Return (X, Y) of the center of cell containing provided text 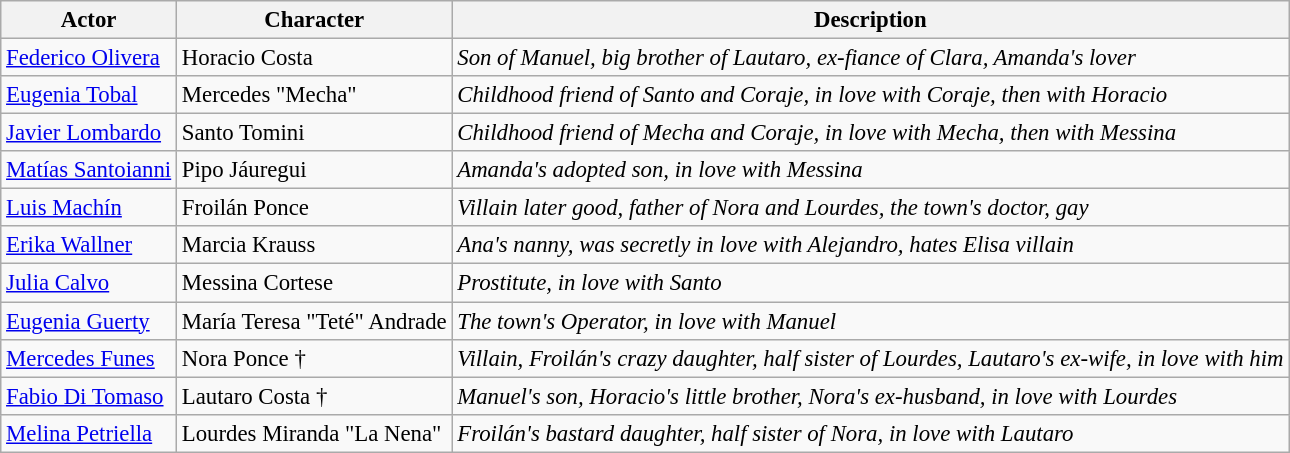
Villain later good, father of Nora and Lourdes, the town's doctor, gay (870, 208)
Eugenia Guerty (89, 321)
Julia Calvo (89, 283)
Froilán Ponce (314, 208)
Mercedes "Mecha" (314, 95)
Childhood friend of Mecha and Coraje, in love with Mecha, then with Messina (870, 133)
Horacio Costa (314, 58)
Matías Santoianni (89, 170)
Prostitute, in love with Santo (870, 283)
Description (870, 20)
Childhood friend of Santo and Coraje, in love with Coraje, then with Horacio (870, 95)
Santo Tomini (314, 133)
Fabio Di Tomaso (89, 396)
Lautaro Costa † (314, 396)
Manuel's son, Horacio's little brother, Nora's ex-husband, in love with Lourdes (870, 396)
Nora Ponce † (314, 358)
María Teresa "Teté" Andrade (314, 321)
Lourdes Miranda "La Nena" (314, 433)
Froilán's bastard daughter, half sister of Nora, in love with Lautaro (870, 433)
Pipo Jáuregui (314, 170)
Son of Manuel, big brother of Lautaro, ex-fiance of Clara, Amanda's lover (870, 58)
Eugenia Tobal (89, 95)
Character (314, 20)
Actor (89, 20)
Javier Lombardo (89, 133)
The town's Operator, in love with Manuel (870, 321)
Federico Olivera (89, 58)
Messina Cortese (314, 283)
Ana's nanny, was secretly in love with Alejandro, hates Elisa villain (870, 245)
Luis Machín (89, 208)
Mercedes Funes (89, 358)
Marcia Krauss (314, 245)
Amanda's adopted son, in love with Messina (870, 170)
Melina Petriella (89, 433)
Villain, Froilán's crazy daughter, half sister of Lourdes, Lautaro's ex-wife, in love with him (870, 358)
Erika Wallner (89, 245)
